Capture the cell that displays the provided text and extract its (x, y) central coordinate. 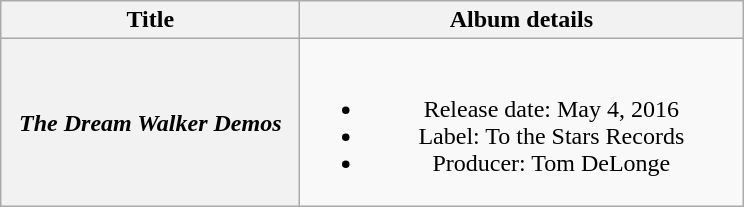
The Dream Walker Demos (150, 122)
Release date: May 4, 2016Label: To the Stars RecordsProducer: Tom DeLonge (522, 122)
Album details (522, 20)
Title (150, 20)
